Identify which cell holds the provided text, then report its (x, y) central coordinate. 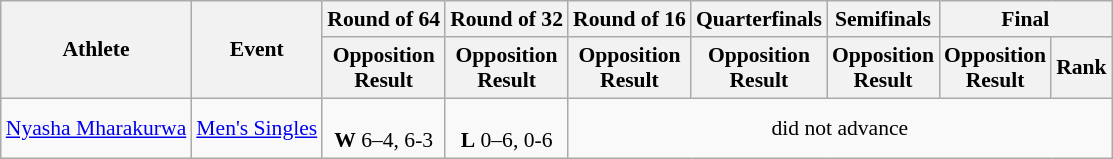
Round of 32 (506, 19)
Nyasha Mharakurwa (96, 128)
Final (1026, 19)
L 0–6, 0-6 (506, 128)
Round of 16 (630, 19)
Rank (1082, 68)
Athlete (96, 50)
Semifinals (883, 19)
Men's Singles (256, 128)
Event (256, 50)
Round of 64 (384, 19)
Quarterfinals (759, 19)
did not advance (840, 128)
W 6–4, 6-3 (384, 128)
